Determine the [x, y] coordinate at the center of the cell enclosing the given text.  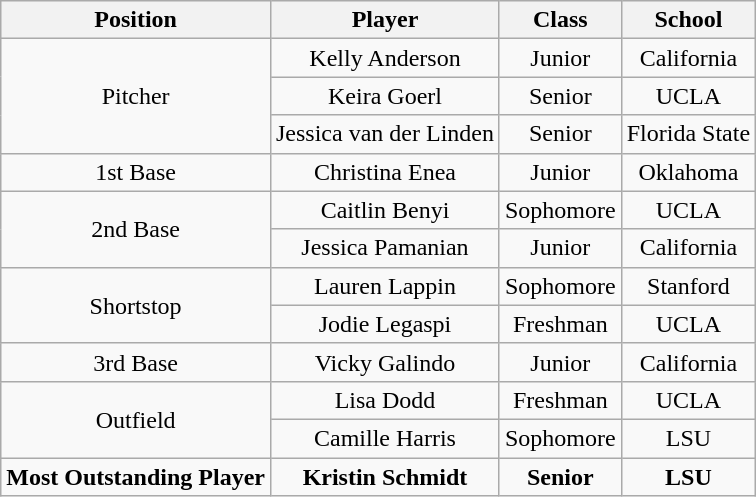
1st Base [136, 172]
Keira Goerl [384, 96]
Jessica Pamanian [384, 248]
Stanford [688, 286]
Outfield [136, 419]
School [688, 20]
Position [136, 20]
Class [560, 20]
Caitlin Benyi [384, 210]
2nd Base [136, 229]
Vicky Galindo [384, 362]
Oklahoma [688, 172]
Lauren Lappin [384, 286]
Pitcher [136, 96]
Florida State [688, 134]
Jodie Legaspi [384, 324]
Most Outstanding Player [136, 477]
Kristin Schmidt [384, 477]
Shortstop [136, 305]
Player [384, 20]
Lisa Dodd [384, 400]
Camille Harris [384, 438]
Kelly Anderson [384, 58]
Jessica van der Linden [384, 134]
Christina Enea [384, 172]
3rd Base [136, 362]
